Find where the given text appears and provide that cell's center as (X, Y) coordinate. 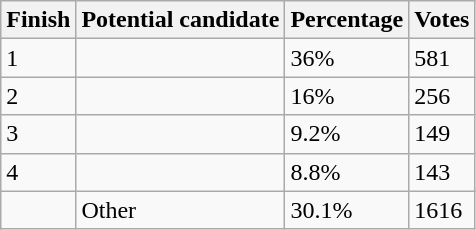
Finish (38, 20)
1 (38, 58)
Other (180, 210)
581 (442, 58)
2 (38, 96)
36% (347, 58)
143 (442, 172)
256 (442, 96)
Votes (442, 20)
30.1% (347, 210)
149 (442, 134)
1616 (442, 210)
4 (38, 172)
Potential candidate (180, 20)
16% (347, 96)
9.2% (347, 134)
8.8% (347, 172)
Percentage (347, 20)
3 (38, 134)
